Provide the (x, y) coordinate of the cell's center where the given text is located.  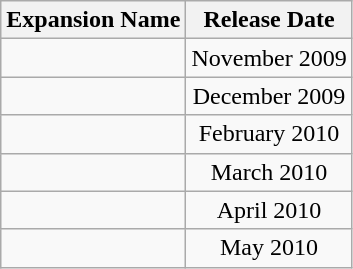
November 2009 (269, 58)
April 2010 (269, 210)
December 2009 (269, 96)
May 2010 (269, 248)
March 2010 (269, 172)
February 2010 (269, 134)
Expansion Name (94, 20)
Release Date (269, 20)
